Scan for the cell matching the given text and deliver its (X, Y) coordinate at center. 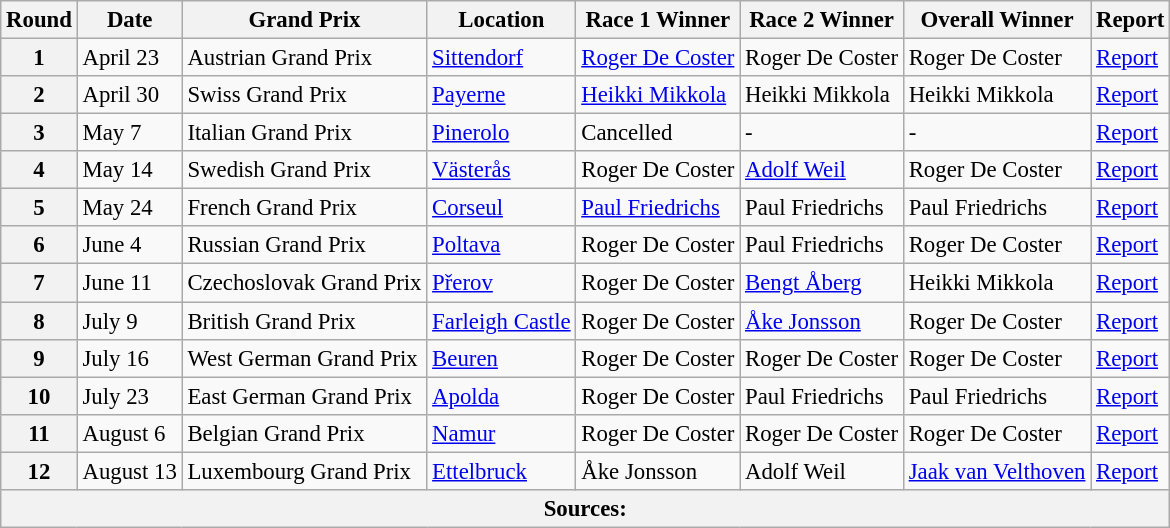
April 23 (130, 58)
9 (39, 358)
Date (130, 20)
Round (39, 20)
Swedish Grand Prix (304, 170)
Přerov (502, 283)
Czechoslovak Grand Prix (304, 283)
6 (39, 245)
Pinerolo (502, 133)
August 6 (130, 433)
Poltava (502, 245)
Race 1 Winner (658, 20)
Farleigh Castle (502, 321)
Payerne (502, 95)
Italian Grand Prix (304, 133)
Beuren (502, 358)
April 30 (130, 95)
Ettelbruck (502, 471)
July 23 (130, 396)
11 (39, 433)
Sources: (586, 509)
Namur (502, 433)
June 4 (130, 245)
Russian Grand Prix (304, 245)
August 13 (130, 471)
Belgian Grand Prix (304, 433)
Location (502, 20)
June 11 (130, 283)
West German Grand Prix (304, 358)
Race 2 Winner (822, 20)
Jaak van Velthoven (996, 471)
4 (39, 170)
Sittendorf (502, 58)
10 (39, 396)
July 9 (130, 321)
East German Grand Prix (304, 396)
Corseul (502, 208)
Overall Winner (996, 20)
Cancelled (658, 133)
3 (39, 133)
Apolda (502, 396)
Austrian Grand Prix (304, 58)
Västerås (502, 170)
Bengt Åberg (822, 283)
12 (39, 471)
7 (39, 283)
1 (39, 58)
2 (39, 95)
5 (39, 208)
French Grand Prix (304, 208)
8 (39, 321)
May 7 (130, 133)
Swiss Grand Prix (304, 95)
Luxembourg Grand Prix (304, 471)
British Grand Prix (304, 321)
Grand Prix (304, 20)
May 14 (130, 170)
July 16 (130, 358)
May 24 (130, 208)
